Pinpoint the cell where the given text exists, returning its (x, y) midpoint coordinate. 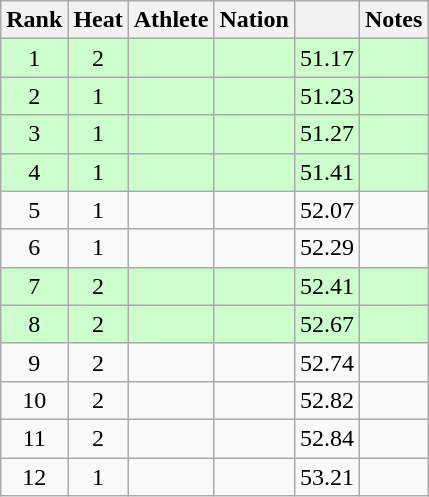
Notes (393, 20)
51.23 (326, 96)
52.84 (326, 438)
52.07 (326, 210)
8 (34, 324)
11 (34, 438)
12 (34, 477)
5 (34, 210)
Heat (98, 20)
52.67 (326, 324)
10 (34, 400)
4 (34, 172)
9 (34, 362)
52.29 (326, 248)
7 (34, 286)
Athlete (171, 20)
52.74 (326, 362)
Rank (34, 20)
6 (34, 248)
51.17 (326, 58)
3 (34, 134)
51.41 (326, 172)
52.82 (326, 400)
53.21 (326, 477)
Nation (254, 20)
51.27 (326, 134)
52.41 (326, 286)
